Return (x, y) of the center of cell containing provided text 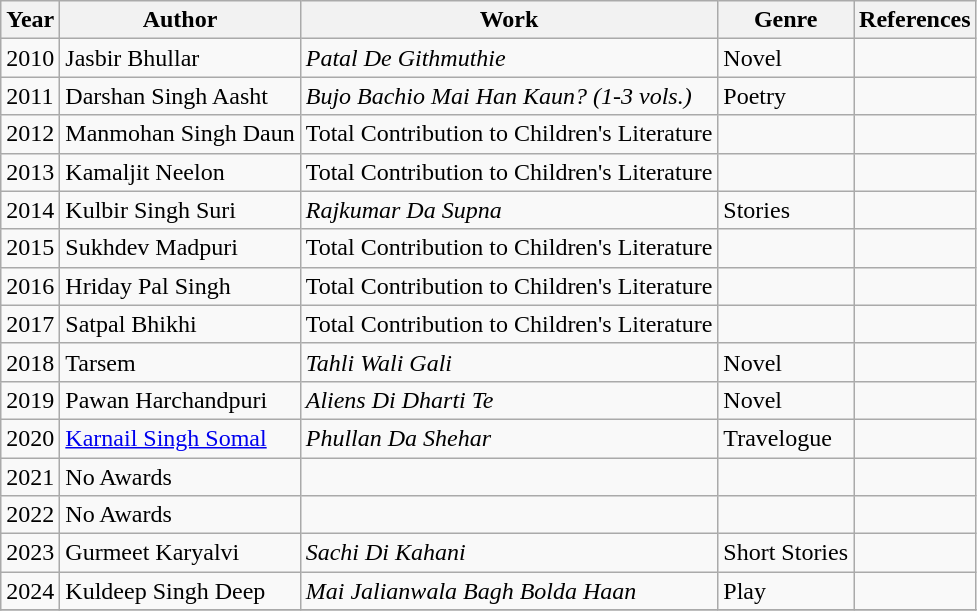
Sachi Di Kahani (509, 553)
Darshan Singh Aasht (180, 96)
Kamaljit Neelon (180, 172)
2023 (30, 553)
Hriday Pal Singh (180, 286)
2016 (30, 286)
Kuldeep Singh Deep (180, 591)
Sukhdev Madpuri (180, 248)
2022 (30, 515)
Author (180, 20)
2019 (30, 400)
2011 (30, 96)
2010 (30, 58)
2020 (30, 438)
Stories (786, 210)
Poetry (786, 96)
Short Stories (786, 553)
2013 (30, 172)
2014 (30, 210)
Aliens Di Dharti Te (509, 400)
Genre (786, 20)
Satpal Bhikhi (180, 324)
Bujo Bachio Mai Han Kaun? (1-3 vols.) (509, 96)
Play (786, 591)
Tarsem (180, 362)
Mai Jalianwala Bagh Bolda Haan (509, 591)
Kulbir Singh Suri (180, 210)
Work (509, 20)
Karnail Singh Somal (180, 438)
Rajkumar Da Supna (509, 210)
Patal De Githmuthie (509, 58)
Year (30, 20)
Tahli Wali Gali (509, 362)
References (916, 20)
Manmohan Singh Daun (180, 134)
2017 (30, 324)
Travelogue (786, 438)
Jasbir Bhullar (180, 58)
2021 (30, 477)
Gurmeet Karyalvi (180, 553)
2024 (30, 591)
2012 (30, 134)
2018 (30, 362)
Pawan Harchandpuri (180, 400)
Phullan Da Shehar (509, 438)
2015 (30, 248)
